Return the [X, Y] coordinate for the center point of the cell that contains the specified text.  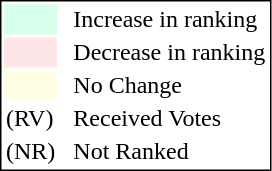
Not Ranked [170, 151]
(RV) [30, 119]
(NR) [30, 151]
No Change [170, 85]
Received Votes [170, 119]
Increase in ranking [170, 19]
Decrease in ranking [170, 53]
